Detect which cell encompasses the target text, then output its [x, y] center coordinate. 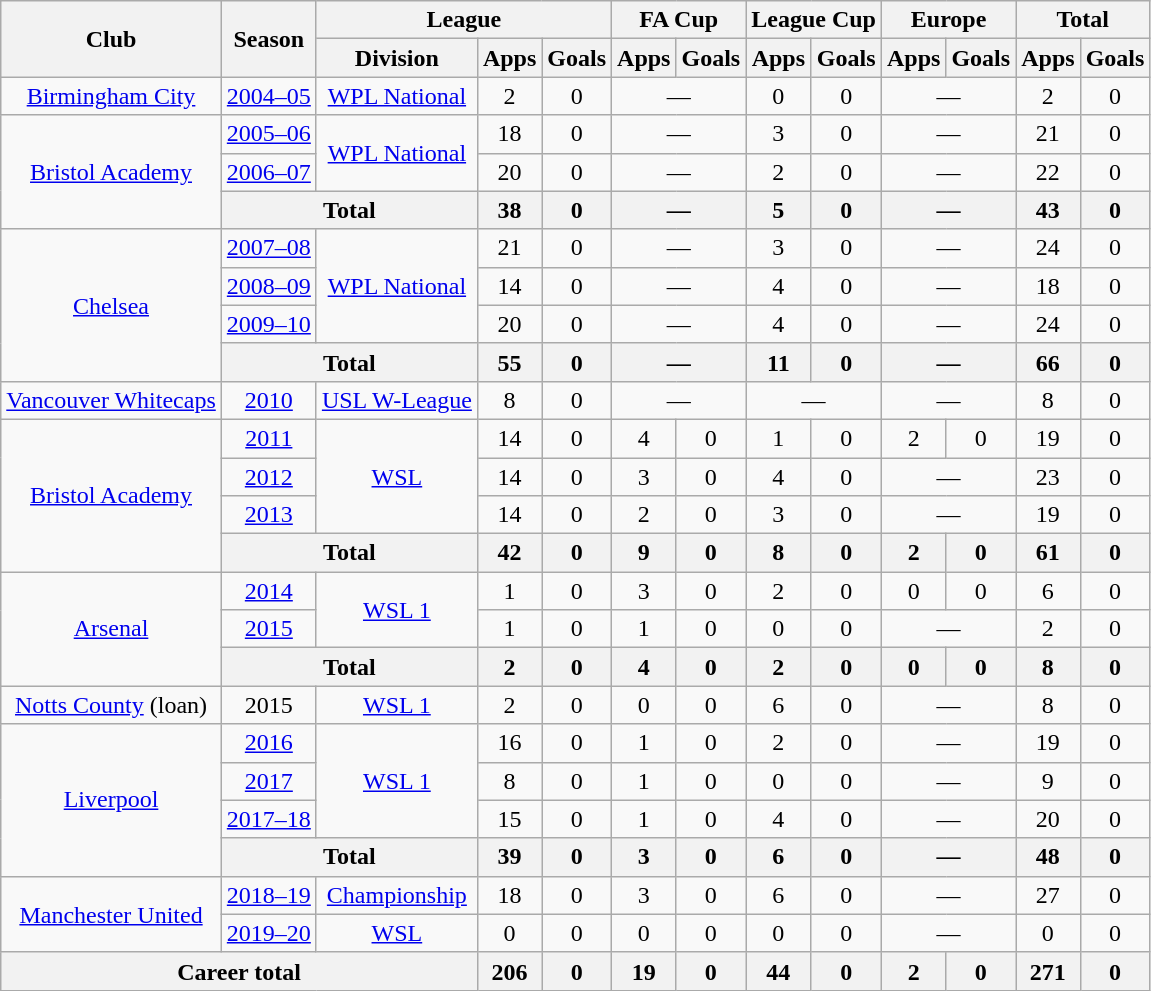
USL W-League [396, 400]
2014 [268, 591]
271 [1048, 971]
42 [509, 553]
Arsenal [112, 629]
2011 [268, 438]
43 [1048, 210]
FA Cup [679, 20]
2013 [268, 515]
15 [509, 819]
16 [509, 743]
2005–06 [268, 134]
5 [778, 210]
2010 [268, 400]
44 [778, 971]
Birmingham City [112, 96]
61 [1048, 553]
55 [509, 362]
Vancouver Whitecaps [112, 400]
League [464, 20]
Chelsea [112, 305]
League Cup [814, 20]
11 [778, 362]
66 [1048, 362]
Season [268, 39]
2017–18 [268, 819]
2009–10 [268, 324]
2016 [268, 743]
Division [396, 58]
2019–20 [268, 933]
2004–05 [268, 96]
39 [509, 857]
23 [1048, 477]
Manchester United [112, 914]
22 [1048, 172]
Europe [948, 20]
206 [509, 971]
2008–09 [268, 286]
2012 [268, 477]
Championship [396, 895]
2017 [268, 781]
2018–19 [268, 895]
Notts County (loan) [112, 705]
2007–08 [268, 248]
38 [509, 210]
48 [1048, 857]
Career total [240, 971]
Club [112, 39]
2006–07 [268, 172]
27 [1048, 895]
Liverpool [112, 800]
